Locate the cell with the specified text and output its (x, y) center coordinate. 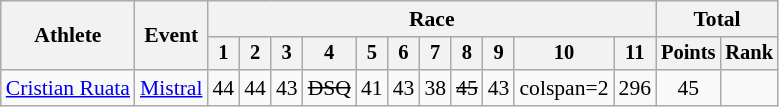
Total (717, 19)
9 (499, 54)
1 (223, 54)
5 (372, 54)
8 (467, 54)
4 (330, 54)
DSQ (330, 88)
41 (372, 88)
3 (287, 54)
Cristian Ruata (68, 88)
colspan=2 (564, 88)
Athlete (68, 36)
11 (636, 54)
10 (564, 54)
6 (404, 54)
296 (636, 88)
2 (255, 54)
7 (435, 54)
Points (688, 54)
38 (435, 88)
Race (432, 19)
Rank (749, 54)
Event (171, 36)
Mistral (171, 88)
